Provide the [x, y] coordinate of the cell's center where the given text is located.  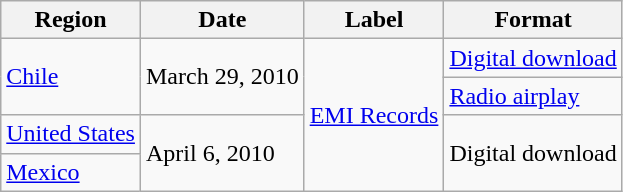
Label [374, 20]
United States [71, 134]
Date [222, 20]
Region [71, 20]
Mexico [71, 172]
March 29, 2010 [222, 77]
Format [533, 20]
April 6, 2010 [222, 153]
EMI Records [374, 115]
Chile [71, 77]
Radio airplay [533, 96]
